Scan for the cell matching the given text and deliver its [X, Y] coordinate at center. 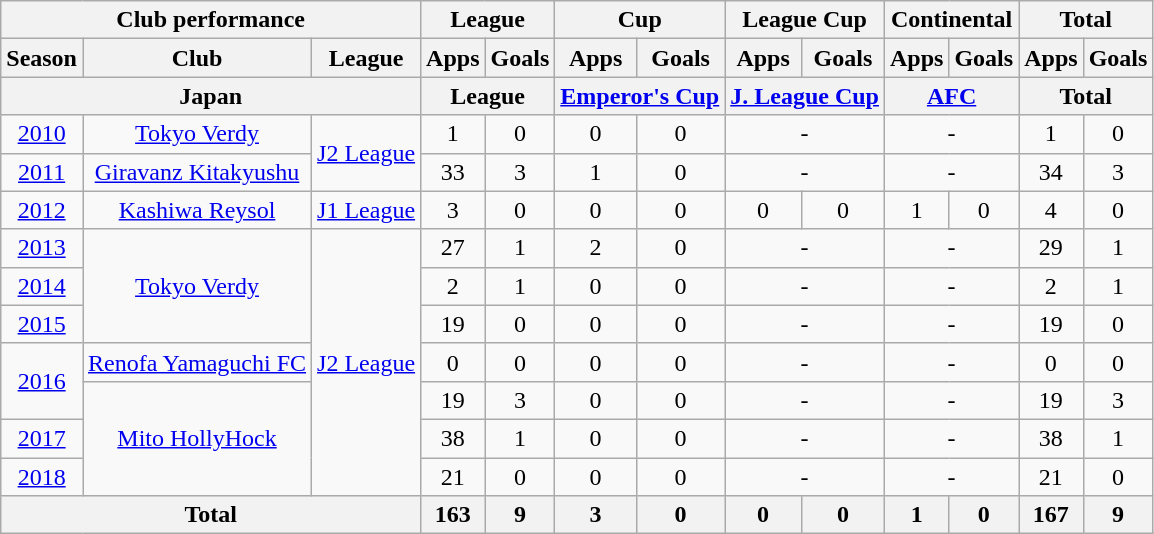
2014 [42, 286]
Club performance [211, 20]
163 [453, 515]
29 [1051, 248]
2010 [42, 134]
33 [453, 172]
2015 [42, 324]
Giravanz Kitakyushu [196, 172]
2013 [42, 248]
AFC [951, 96]
League Cup [805, 20]
2012 [42, 210]
167 [1051, 515]
2016 [42, 381]
Renofa Yamaguchi FC [196, 362]
2018 [42, 477]
2017 [42, 438]
27 [453, 248]
J1 League [366, 210]
34 [1051, 172]
Cup [640, 20]
Mito HollyHock [196, 438]
J. League Cup [805, 96]
2011 [42, 172]
Season [42, 58]
4 [1051, 210]
Continental [951, 20]
Emperor's Cup [640, 96]
Kashiwa Reysol [196, 210]
Club [196, 58]
Japan [211, 96]
